Output the [X, Y] coordinate of the center of the cell containing the given text.  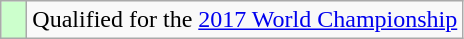
Qualified for the 2017 World Championship [245, 20]
